Scan for the cell matching the given text and deliver its (x, y) coordinate at center. 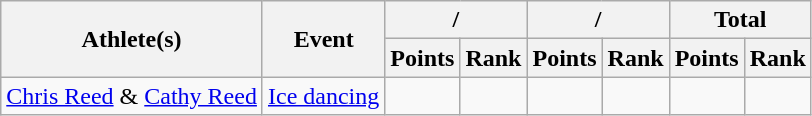
Total (740, 20)
Athlete(s) (132, 39)
Chris Reed & Cathy Reed (132, 96)
Ice dancing (323, 96)
Event (323, 39)
